Extract the (X, Y) coordinate from the center of the cell holding the provided text.  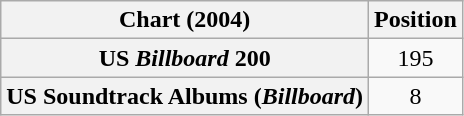
195 (416, 58)
8 (416, 96)
Chart (2004) (185, 20)
US Soundtrack Albums (Billboard) (185, 96)
Position (416, 20)
US Billboard 200 (185, 58)
